Detect which cell encompasses the target text, then output its [X, Y] center coordinate. 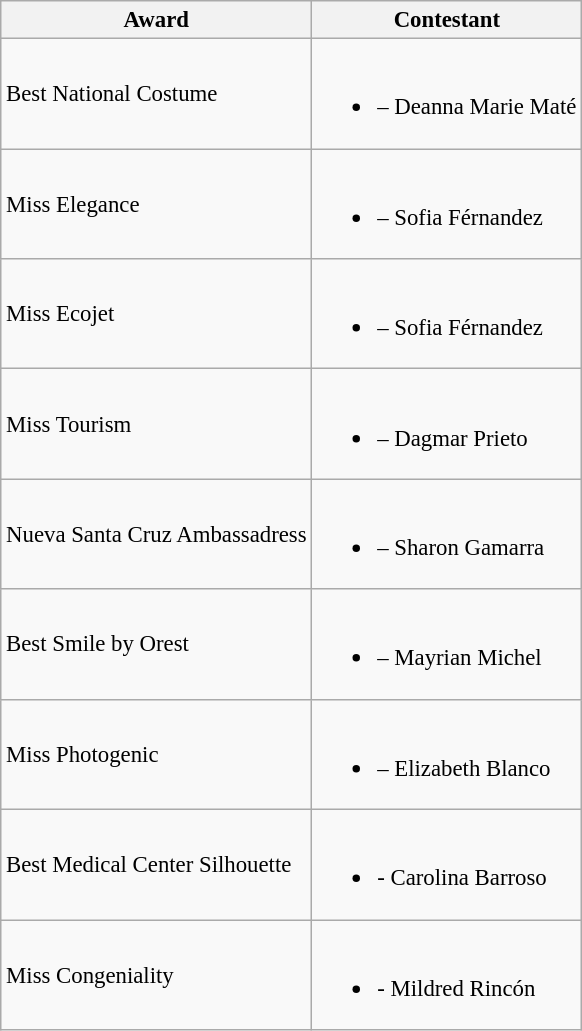
Miss Congeniality [156, 975]
Best National Costume [156, 94]
Nueva Santa Cruz Ambassadress [156, 534]
Best Medical Center Silhouette [156, 865]
– Mayrian Michel [447, 644]
Award [156, 20]
Miss Tourism [156, 424]
Miss Elegance [156, 204]
Contestant [447, 20]
Best Smile by Orest [156, 644]
- Mildred Rincón [447, 975]
– Elizabeth Blanco [447, 754]
Miss Photogenic [156, 754]
– Dagmar Prieto [447, 424]
- Carolina Barroso [447, 865]
Miss Ecojet [156, 314]
– Sharon Gamarra [447, 534]
– Deanna Marie Maté [447, 94]
